Detect which cell encompasses the target text, then output its (X, Y) center coordinate. 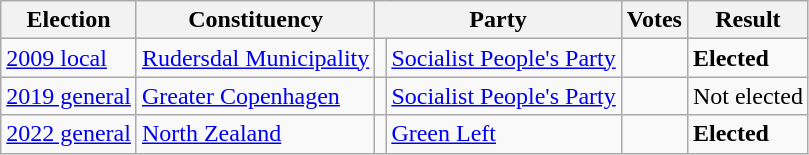
2022 general (69, 134)
Election (69, 20)
Constituency (255, 20)
Party (498, 20)
2019 general (69, 96)
North Zealand (255, 134)
Rudersdal Municipality (255, 58)
Result (748, 20)
2009 local (69, 58)
Greater Copenhagen (255, 96)
Votes (654, 20)
Not elected (748, 96)
Green Left (504, 134)
